Return the (x, y) coordinate for the center point of the cell that contains the specified text.  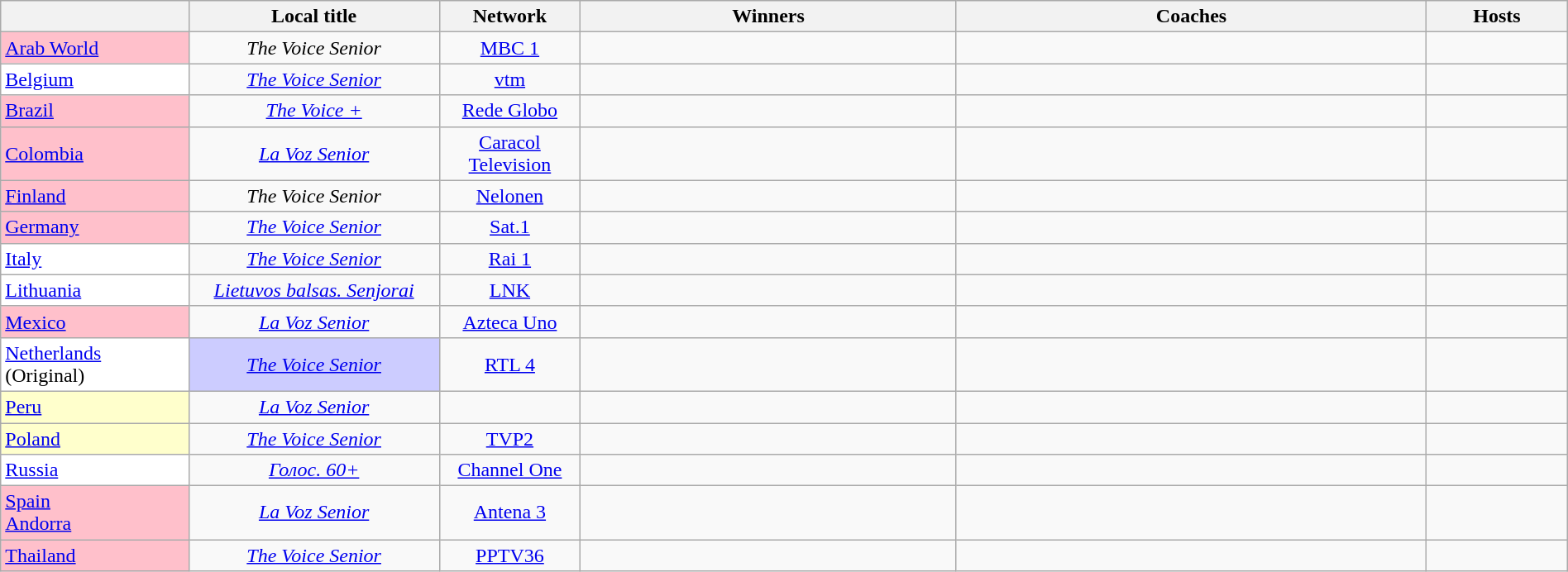
PPTV36 (509, 555)
TVP2 (509, 439)
Lietuvos balsas. Senjorai (314, 290)
Netherlands (Original) (94, 364)
Russia (94, 470)
Finland (94, 196)
Mexico (94, 322)
Network (509, 17)
Brazil (94, 111)
Germany (94, 227)
Голос. 60+ (314, 470)
Lithuania (94, 290)
RTL 4 (509, 364)
Peru (94, 407)
Antena 3 (509, 512)
Coaches (1191, 17)
Italy (94, 259)
MBC 1 (509, 48)
Azteca Uno (509, 322)
Nelonen (509, 196)
Sat.1 (509, 227)
Arab World (94, 48)
Caracol Television (509, 154)
Local title (314, 17)
Colombia (94, 154)
Belgium (94, 79)
Thailand (94, 555)
vtm (509, 79)
Rai 1 (509, 259)
Channel One (509, 470)
Hosts (1497, 17)
Poland (94, 439)
The Voice + (314, 111)
Rede Globo (509, 111)
SpainAndorra (94, 512)
LNK (509, 290)
Winners (769, 17)
